Detect which cell encompasses the target text, then output its [X, Y] center coordinate. 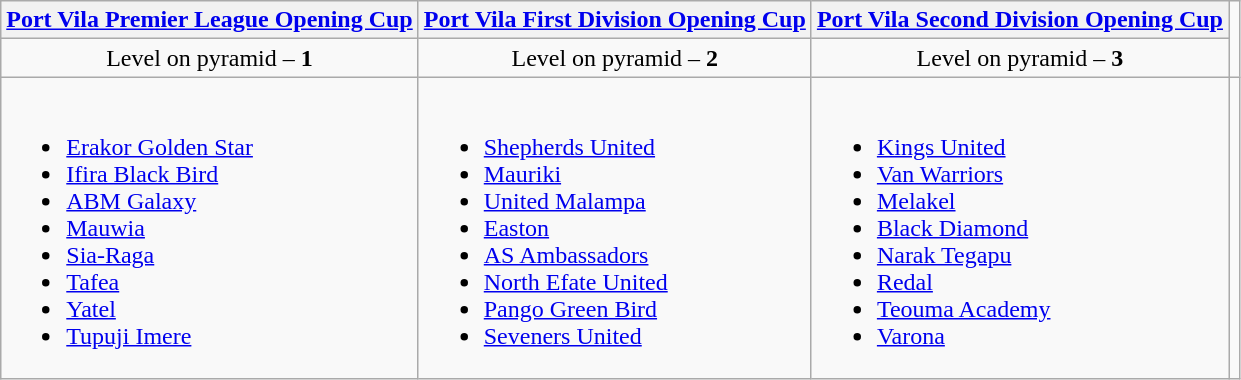
Shepherds UnitedMaurikiUnited MalampaEastonAS AmbassadorsNorth Efate UnitedPango Green BirdSeveners United [614, 228]
Port Vila First Division Opening Cup [614, 20]
Erakor Golden StarIfira Black BirdABM GalaxyMauwiaSia-RagaTafeaYatelTupuji Imere [210, 228]
Port Vila Second Division Opening Cup [1020, 20]
Level on pyramid – 3 [1020, 58]
Level on pyramid – 1 [210, 58]
Port Vila Premier League Opening Cup [210, 20]
Level on pyramid – 2 [614, 58]
Kings UnitedVan WarriorsMelakelBlack DiamondNarak TegapuRedalTeouma AcademyVarona [1020, 228]
